From the cell containing the given text, extract its center point as [x, y] coordinate. 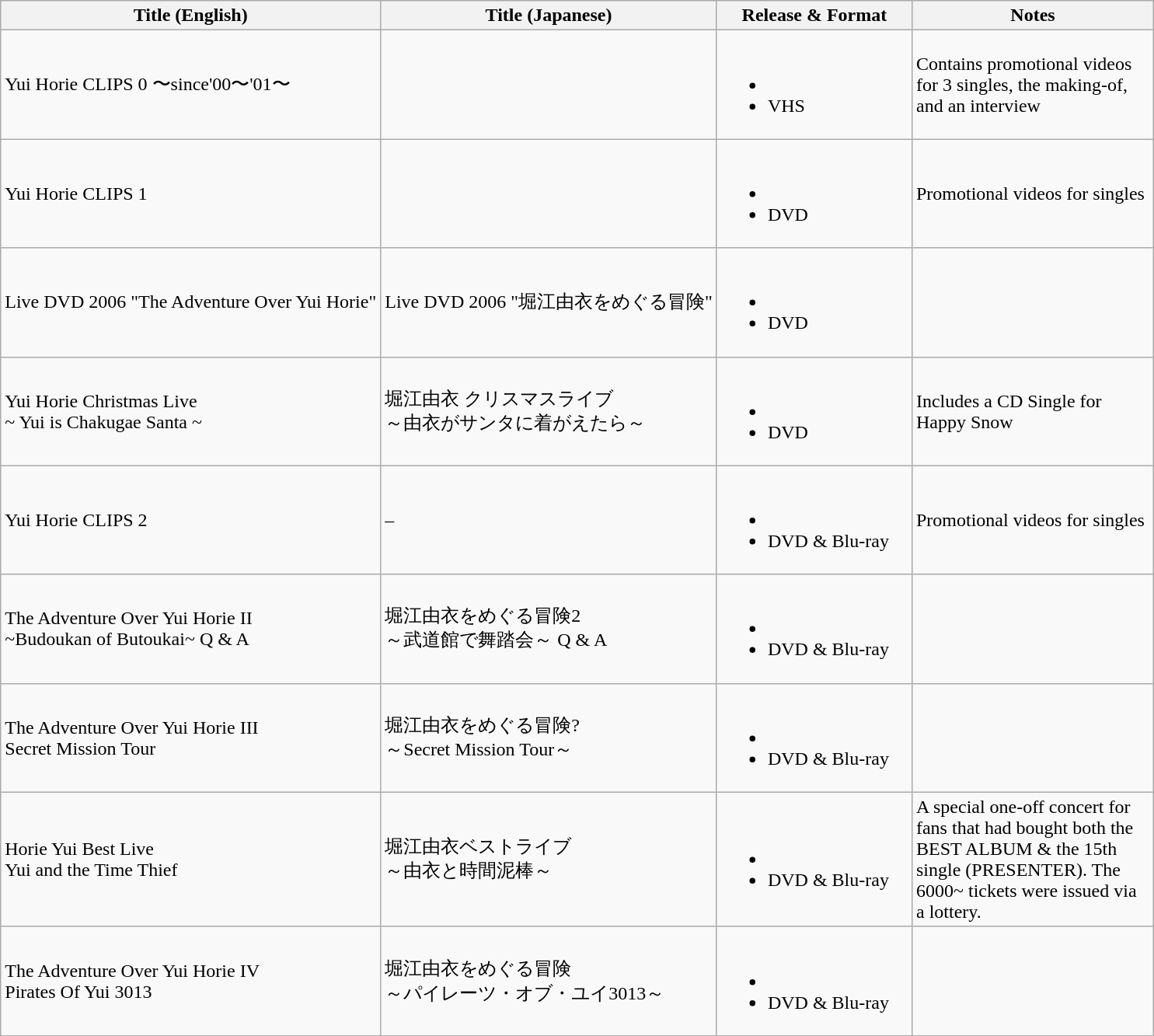
Yui Horie CLIPS 2 [191, 520]
Contains promotional videos for 3 singles, the making-of, and an interview [1032, 85]
堀江由衣ベストライブ ～由衣と時間泥棒～ [549, 860]
The Adventure Over Yui Horie III Secret Mission Tour [191, 738]
Release & Format [814, 16]
The Adventure Over Yui Horie IV Pirates Of Yui 3013 [191, 981]
VHS [814, 85]
The Adventure Over Yui Horie II ~Budoukan of Butoukai~ Q & A [191, 629]
Live DVD 2006 "The Adventure Over Yui Horie" [191, 302]
堀江由衣をめぐる冒険 ～パイレーツ・オブ・ユイ3013～ [549, 981]
Notes [1032, 16]
Yui Horie CLIPS 1 [191, 194]
堀江由衣をめぐる冒険2 ～武道館で舞踏会～ Q & A [549, 629]
堀江由衣をめぐる冒険?～Secret Mission Tour～ [549, 738]
Title (Japanese) [549, 16]
Title (English) [191, 16]
Yui Horie Christmas Live ~ Yui is Chakugae Santa ~ [191, 411]
Yui Horie CLIPS 0 〜since'00〜'01〜 [191, 85]
A special one-off concert for fans that had bought both the BEST ALBUM & the 15th single (PRESENTER). The 6000~ tickets were issued via a lottery. [1032, 860]
Live DVD 2006 "堀江由衣をめぐる冒険" [549, 302]
Includes a CD Single for Happy Snow [1032, 411]
– [549, 520]
Horie Yui Best Live Yui and the Time Thief [191, 860]
堀江由衣 クリスマスライブ ～由衣がサンタに着がえたら～ [549, 411]
